Extract the [x, y] coordinate from the center of the cell holding the provided text.  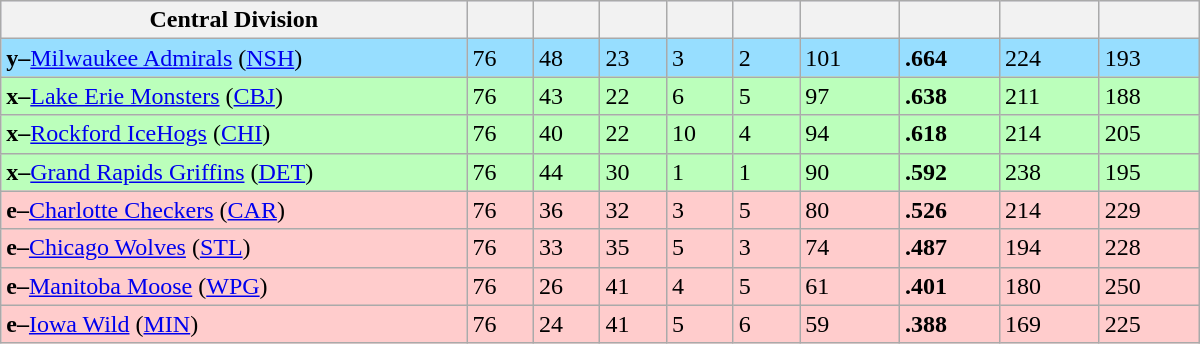
e–Manitoba Moose (WPG) [234, 286]
59 [850, 324]
x–Grand Rapids Griffins (DET) [234, 172]
205 [1149, 134]
.388 [950, 324]
24 [566, 324]
195 [1149, 172]
225 [1149, 324]
30 [634, 172]
.638 [950, 96]
44 [566, 172]
229 [1149, 210]
32 [634, 210]
Central Division [234, 20]
43 [566, 96]
26 [566, 286]
e–Charlotte Checkers (CAR) [234, 210]
101 [850, 58]
74 [850, 248]
238 [1049, 172]
e–Chicago Wolves (STL) [234, 248]
211 [1049, 96]
.592 [950, 172]
169 [1049, 324]
250 [1149, 286]
180 [1049, 286]
193 [1149, 58]
194 [1049, 248]
36 [566, 210]
23 [634, 58]
x–Rockford IceHogs (CHI) [234, 134]
97 [850, 96]
94 [850, 134]
61 [850, 286]
.664 [950, 58]
.487 [950, 248]
10 [700, 134]
x–Lake Erie Monsters (CBJ) [234, 96]
224 [1049, 58]
33 [566, 248]
40 [566, 134]
.526 [950, 210]
e–Iowa Wild (MIN) [234, 324]
188 [1149, 96]
35 [634, 248]
.618 [950, 134]
2 [766, 58]
80 [850, 210]
48 [566, 58]
.401 [950, 286]
y–Milwaukee Admirals (NSH) [234, 58]
90 [850, 172]
228 [1149, 248]
